Search for the cell housing the specified text and yield its [X, Y] center coordinate. 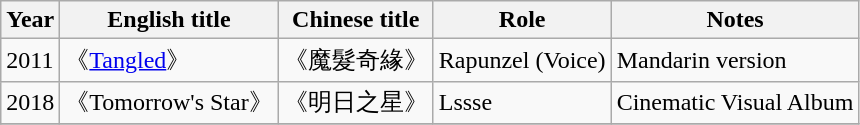
Lssse [522, 102]
Year [30, 20]
2011 [30, 60]
《魔髮奇緣》 [356, 60]
Role [522, 20]
《明日之星》 [356, 102]
English title [169, 20]
Mandarin version [735, 60]
Chinese title [356, 20]
Notes [735, 20]
Cinematic Visual Album [735, 102]
Rapunzel (Voice) [522, 60]
2018 [30, 102]
《Tomorrow's Star》 [169, 102]
《Tangled》 [169, 60]
